From the cell containing the given text, extract its center point as [X, Y] coordinate. 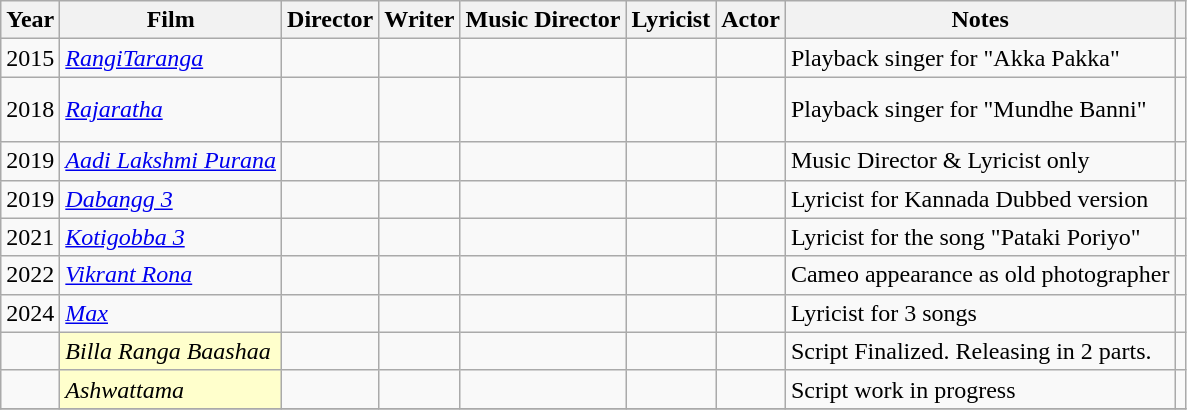
2015 [30, 58]
Kotigobba 3 [171, 237]
Billa Ranga Baashaa [171, 351]
Lyricist for 3 songs [980, 313]
Max [171, 313]
Director [330, 20]
2024 [30, 313]
Lyricist for Kannada Dubbed version [980, 199]
Film [171, 20]
Writer [420, 20]
RangiTaranga [171, 58]
2021 [30, 237]
Aadi Lakshmi Purana [171, 161]
Script Finalized. Releasing in 2 parts. [980, 351]
Dabangg 3 [171, 199]
Ashwattama [171, 389]
Script work in progress [980, 389]
Music Director & Lyricist only [980, 161]
Cameo appearance as old photographer [980, 275]
Year [30, 20]
Music Director [543, 20]
2022 [30, 275]
2018 [30, 110]
Actor [751, 20]
Lyricist [671, 20]
Playback singer for "Akka Pakka" [980, 58]
Playback singer for "Mundhe Banni" [980, 110]
Vikrant Rona [171, 275]
Rajaratha [171, 110]
Notes [980, 20]
Lyricist for the song "Pataki Poriyo" [980, 237]
